Capture the cell that displays the provided text and extract its (X, Y) central coordinate. 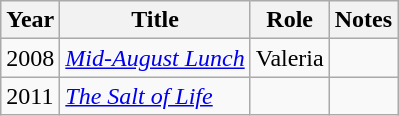
2008 (30, 58)
Valeria (290, 58)
Mid-August Lunch (155, 58)
2011 (30, 96)
Role (290, 20)
Notes (363, 20)
Title (155, 20)
The Salt of Life (155, 96)
Year (30, 20)
